Scan for the cell matching the given text and deliver its [x, y] coordinate at center. 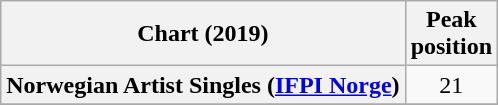
21 [451, 85]
Chart (2019) [203, 34]
Norwegian Artist Singles (IFPI Norge) [203, 85]
Peak position [451, 34]
